Pinpoint the cell where the given text exists, returning its (X, Y) midpoint coordinate. 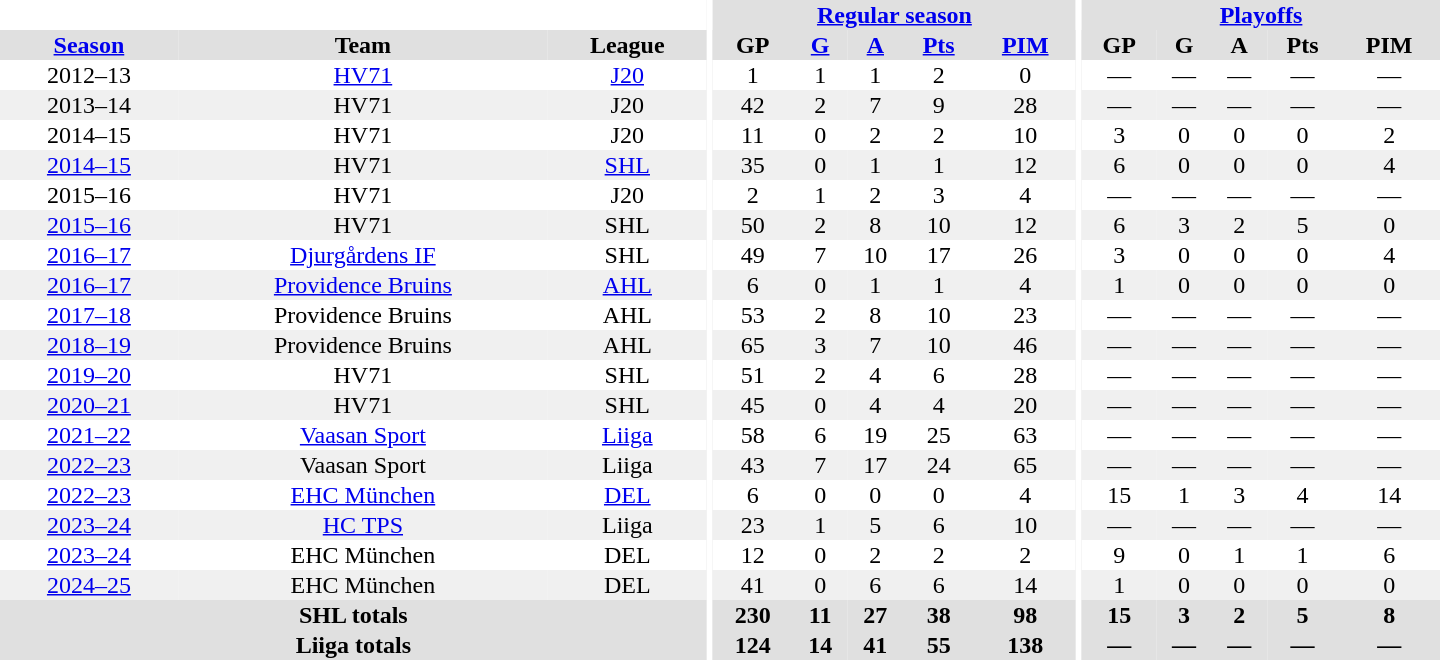
42 (753, 105)
124 (753, 645)
19 (876, 435)
2020–21 (89, 405)
Liiga totals (354, 645)
45 (753, 405)
53 (753, 315)
38 (939, 615)
20 (1025, 405)
Regular season (894, 15)
2012–13 (89, 75)
50 (753, 225)
25 (939, 435)
24 (939, 465)
49 (753, 255)
55 (939, 645)
Playoffs (1261, 15)
58 (753, 435)
63 (1025, 435)
35 (753, 165)
SHL totals (354, 615)
46 (1025, 345)
51 (753, 375)
2013–14 (89, 105)
2024–25 (89, 585)
230 (753, 615)
HC TPS (363, 525)
27 (876, 615)
138 (1025, 645)
2019–20 (89, 375)
Djurgårdens IF (363, 255)
Season (89, 45)
2021–22 (89, 435)
98 (1025, 615)
43 (753, 465)
League (628, 45)
2017–18 (89, 315)
Team (363, 45)
2018–19 (89, 345)
26 (1025, 255)
